Pinpoint the cell where the given text exists, returning its (X, Y) midpoint coordinate. 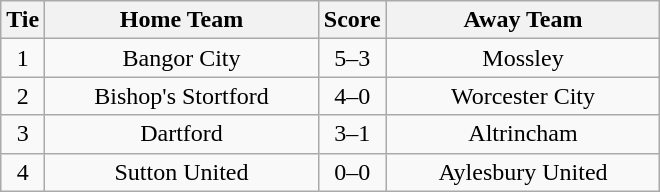
Home Team (182, 20)
Bishop's Stortford (182, 96)
3–1 (352, 134)
5–3 (352, 58)
Dartford (182, 134)
3 (23, 134)
4 (23, 172)
Tie (23, 20)
Worcester City (523, 96)
Bangor City (182, 58)
Mossley (523, 58)
Sutton United (182, 172)
4–0 (352, 96)
0–0 (352, 172)
Away Team (523, 20)
Aylesbury United (523, 172)
Score (352, 20)
1 (23, 58)
Altrincham (523, 134)
2 (23, 96)
